Locate the cell with the specified text and output its (X, Y) center coordinate. 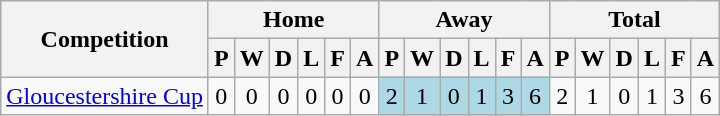
Away (464, 20)
Home (293, 20)
Competition (105, 39)
Gloucestershire Cup (105, 96)
Total (634, 20)
